Provide the (x, y) coordinate of the cell's center where the given text is located.  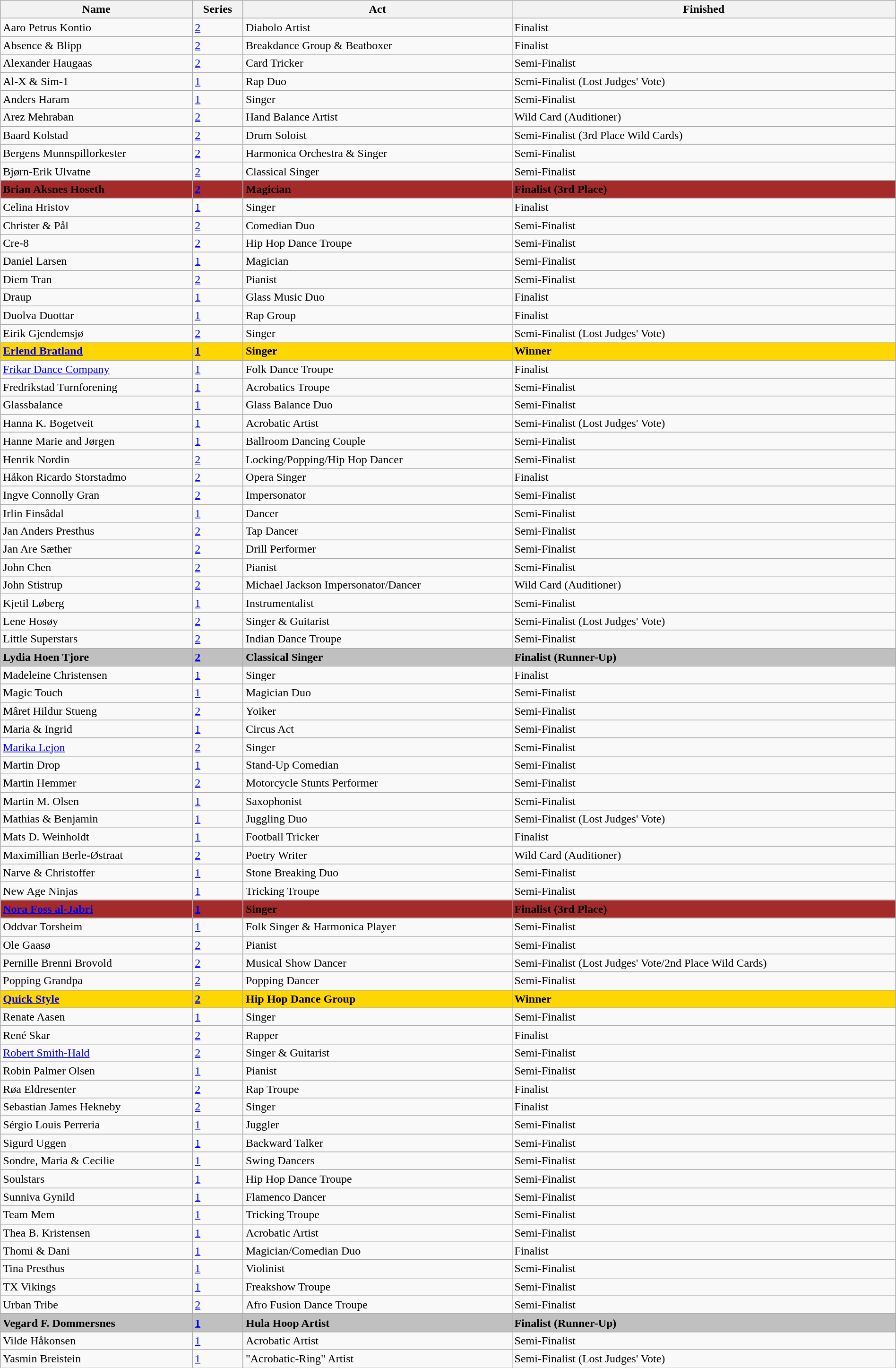
Maria & Ingrid (96, 729)
Pernille Brenni Brovold (96, 963)
Backward Talker (377, 1143)
Thea B. Kristensen (96, 1233)
Yasmin Breistein (96, 1359)
Diabolo Artist (377, 27)
Instrumentalist (377, 603)
Hanna K. Bogetveit (96, 423)
Celina Hristov (96, 207)
Name (96, 9)
Stone Breaking Duo (377, 873)
Martin Hemmer (96, 783)
Glassbalance (96, 405)
Card Tricker (377, 63)
Drill Performer (377, 549)
Jan Are Sæther (96, 549)
Frikar Dance Company (96, 369)
Martin Drop (96, 765)
Rap Duo (377, 81)
Series (218, 9)
Michael Jackson Impersonator/Dancer (377, 585)
Sebastian James Hekneby (96, 1107)
Ballroom Dancing Couple (377, 441)
Breakdance Group & Beatboxer (377, 45)
Bergens Munnspillorkester (96, 153)
Juggling Duo (377, 819)
Musical Show Dancer (377, 963)
Sunniva Gynild (96, 1197)
Erlend Bratland (96, 351)
John Stistrup (96, 585)
Poetry Writer (377, 855)
Lene Hosøy (96, 621)
Rap Troupe (377, 1089)
Fredrikstad Turnforening (96, 387)
Cre-8 (96, 243)
Impersonator (377, 495)
Aaro Petrus Kontio (96, 27)
Sondre, Maria & Cecilie (96, 1161)
Oddvar Torsheim (96, 927)
Kjetil Løberg (96, 603)
Martin M. Olsen (96, 801)
Team Mem (96, 1215)
Alexander Haugaas (96, 63)
Rap Group (377, 315)
Madeleine Christensen (96, 675)
René Skar (96, 1035)
Arez Mehraban (96, 117)
Sigurd Uggen (96, 1143)
Vegard F. Dommersnes (96, 1323)
Eirik Gjendemsjø (96, 333)
Jan Anders Presthus (96, 531)
Renate Aasen (96, 1017)
Duolva Duottar (96, 315)
Håkon Ricardo Storstadmo (96, 477)
Quick Style (96, 999)
Motorcycle Stunts Performer (377, 783)
Nora Foss al-Jabri (96, 909)
Hula Hoop Artist (377, 1323)
Lydia Hoen Tjore (96, 657)
Semi-Finalist (Lost Judges' Vote/2nd Place Wild Cards) (704, 963)
Mâret Hildur Stueng (96, 711)
Stand-Up Comedian (377, 765)
Hanne Marie and Jørgen (96, 441)
Draup (96, 297)
Act (377, 9)
Finished (704, 9)
Mathias & Benjamin (96, 819)
Robin Palmer Olsen (96, 1071)
Christer & Pål (96, 225)
Bjørn-Erik Ulvatne (96, 171)
Circus Act (377, 729)
Indian Dance Troupe (377, 639)
Narve & Christoffer (96, 873)
Hand Balance Artist (377, 117)
Rapper (377, 1035)
Yoiker (377, 711)
Semi-Finalist (3rd Place Wild Cards) (704, 135)
Mats D. Weinholdt (96, 837)
Røa Eldresenter (96, 1089)
John Chen (96, 567)
Vilde Håkonsen (96, 1341)
Folk Singer & Harmonica Player (377, 927)
Magician Duo (377, 693)
Freakshow Troupe (377, 1287)
Glass Music Duo (377, 297)
Baard Kolstad (96, 135)
Acrobatics Troupe (377, 387)
Drum Soloist (377, 135)
Popping Grandpa (96, 981)
Swing Dancers (377, 1161)
Marika Lejon (96, 747)
Ole Gaasø (96, 945)
Anders Haram (96, 99)
Urban Tribe (96, 1305)
Tap Dancer (377, 531)
Hip Hop Dance Group (377, 999)
New Age Ninjas (96, 891)
Opera Singer (377, 477)
Locking/Popping/Hip Hop Dancer (377, 459)
Dancer (377, 513)
Robert Smith-Hald (96, 1053)
Violinist (377, 1269)
Folk Dance Troupe (377, 369)
Comedian Duo (377, 225)
Ingve Connolly Gran (96, 495)
Flamenco Dancer (377, 1197)
Soulstars (96, 1179)
Harmonica Orchestra & Singer (377, 153)
Irlin Finsådal (96, 513)
Popping Dancer (377, 981)
Absence & Blipp (96, 45)
TX Vikings (96, 1287)
Saxophonist (377, 801)
Diem Tran (96, 279)
Football Tricker (377, 837)
Magician/Comedian Duo (377, 1251)
"Acrobatic-Ring" Artist (377, 1359)
Magic Touch (96, 693)
Afro Fusion Dance Troupe (377, 1305)
Thomi & Dani (96, 1251)
Juggler (377, 1125)
Tina Presthus (96, 1269)
Maximillian Berle-Østraat (96, 855)
Daniel Larsen (96, 261)
Sérgio Louis Perreria (96, 1125)
Al-X & Sim-1 (96, 81)
Brian Aksnes Hoseth (96, 189)
Glass Balance Duo (377, 405)
Henrik Nordin (96, 459)
Little Superstars (96, 639)
